Identify which cell holds the provided text, then report its [X, Y] central coordinate. 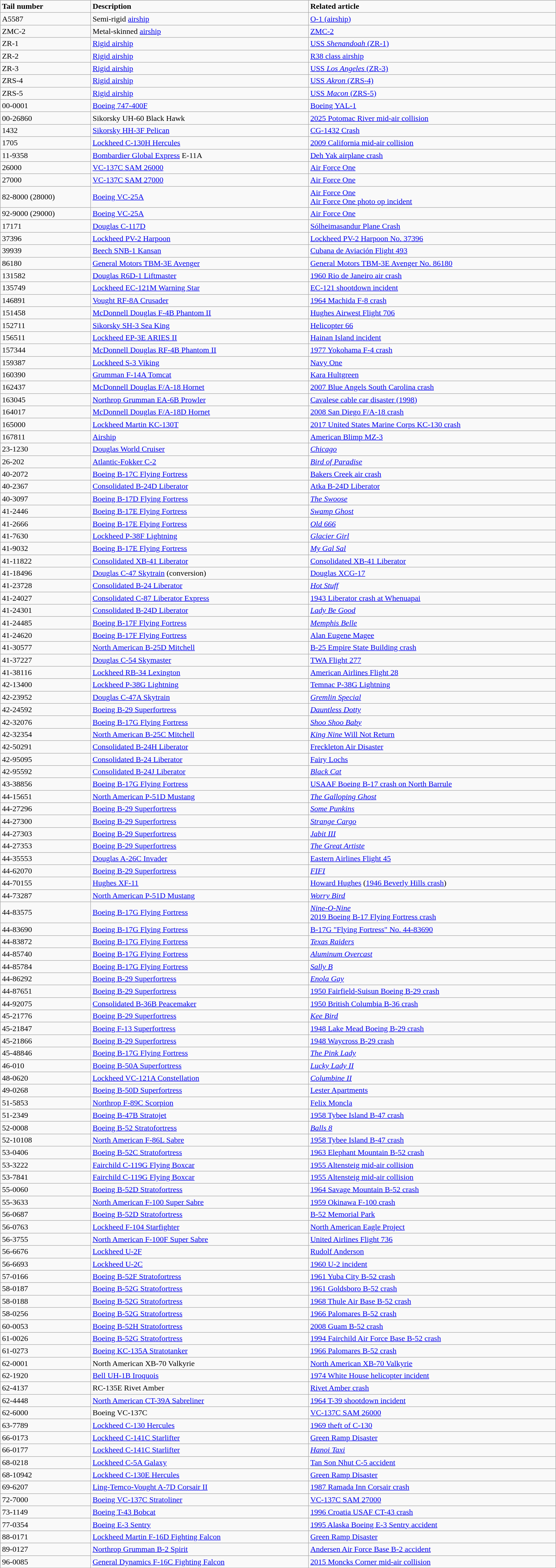
The Swoose [432, 499]
Dauntless Dotty [432, 710]
Vought RF-8A Crusader [200, 300]
1961 Yuba City B-52 crash [432, 1276]
1995 Alaska Boeing E-3 Sentry accident [432, 1524]
Boeing VC-137C [200, 1413]
General Motors TBM-3E Avenger [200, 263]
Hughes Airwest Flight 706 [432, 313]
42-24592 [46, 710]
56-6693 [46, 1264]
Black Cat [432, 772]
Consolidated C-87 Liberator Express [200, 598]
Boeing F-13 Superfortress [200, 1029]
McDonnell Douglas F/A-18 Hornet [200, 387]
RC-135E Rivet Amber [200, 1388]
USS Los Angeles (ZR-3) [432, 68]
Temnac P-38G Lightning [432, 685]
151458 [46, 313]
Lockheed PV-2 Harpoon No. 37396 [432, 238]
Some Punkins [432, 809]
96-0085 [46, 1561]
Boeing T-43 Bobcat [200, 1512]
44-86292 [46, 979]
41-18496 [46, 573]
41-11822 [46, 561]
McDonnell Douglas F/A-18D Hornet [200, 412]
2008 San Diego F/A-18 crash [432, 412]
Strange Cargo [432, 821]
Douglas C-47 Skytrain (conversion) [200, 573]
00-26860 [46, 118]
Chicago [432, 449]
Northrop Grumman B-2 Spirit [200, 1549]
41-24027 [46, 598]
1959 Okinawa F-100 crash [432, 1202]
1987 Ramada Inn Corsair crash [432, 1487]
2008 Guam B-52 crash [432, 1326]
B-52 Memorial Park [432, 1215]
Aluminum Overcast [432, 954]
Lockheed C-130H Hercules [200, 143]
Boeing VC-137C Stratoliner [200, 1500]
62-0001 [46, 1363]
23-1230 [46, 449]
159387 [46, 363]
60-0053 [46, 1326]
Consolidated B-24H Liberator [200, 747]
Sikorsky UH-60 Black Hawk [200, 118]
Alan Eugene Magee [432, 635]
General Motors TBM-3E Avenger No. 86180 [432, 263]
1948 Waycross B-29 crash [432, 1041]
Sólheimasandur Plane Crash [432, 226]
Kara Hultgreen [432, 375]
72-7000 [46, 1500]
Lockheed Martin F-16D Fighting Falcon [200, 1537]
Rivet Amber crash [432, 1388]
Gremlin Special [432, 697]
55-0060 [46, 1190]
EC-121 shootdown incident [432, 288]
63-7789 [46, 1425]
A5587 [46, 19]
O-1 (airship) [432, 19]
McDonnell Douglas F-4B Phantom II [200, 313]
Boeing B-17C Flying Fortress [200, 474]
Atlantic-Fokker C-2 [200, 462]
The Galloping Ghost [432, 797]
73-1149 [46, 1512]
Boeing B-52 Stratofortress [200, 1128]
82-8000 (28000) [46, 197]
Boeing B-52F Stratofortress [200, 1276]
Lockheed S-3 Viking [200, 363]
Sikorsky HH-3F Pelican [200, 130]
11-9358 [46, 155]
1961 Goldsboro B-52 crash [432, 1289]
American Airlines Flight 28 [432, 672]
41-7630 [46, 536]
King Nine Will Not Return [432, 734]
Felix Moncla [432, 1103]
44-27303 [46, 834]
Ling-Temco-Vought A-7D Corsair II [200, 1487]
The Great Artiste [432, 846]
Lester Apartments [432, 1090]
58-0188 [46, 1301]
1950 British Columbia B-36 crash [432, 1004]
62-6000 [46, 1413]
North American Eagle Project [432, 1227]
ZR-2 [46, 56]
Consolidated B-36B Peacemaker [200, 1004]
Enola Gay [432, 979]
44-27296 [46, 809]
Lucky Lady II [432, 1066]
45-48846 [46, 1053]
2017 United States Marine Corps KC-130 crash [432, 424]
62-4448 [46, 1401]
53-0406 [46, 1152]
41-24485 [46, 623]
44-27300 [46, 821]
Consolidated B-24J Liberator [200, 772]
Description [200, 7]
Shoo Shoo Baby [432, 722]
Douglas C-117D [200, 226]
Lockheed PV-2 Harpoon [200, 238]
Navy One [432, 363]
Andersen Air Force Base B-2 accident [432, 1549]
Worry Bird [432, 896]
Hanoi Taxi [432, 1450]
1964 Savage Mountain B-52 crash [432, 1190]
Boeing B-50A Superfortress [200, 1066]
41-38116 [46, 672]
Semi-rigid airship [200, 19]
41-37227 [46, 660]
ZRS-5 [46, 93]
49-0268 [46, 1090]
Hainan Island incident [432, 338]
ZR-1 [46, 44]
ZRS-4 [46, 81]
Sally B [432, 967]
Grumman F-14A Tomcat [200, 375]
Rudolf Anderson [432, 1252]
42-95592 [46, 772]
Lockheed U-2C [200, 1264]
B-25 Empire State Building crash [432, 648]
1977 Yokohama F-4 crash [432, 350]
Cubana de Aviación Flight 493 [432, 251]
51-5853 [46, 1103]
62-1920 [46, 1376]
Nine-O-Nine2019 Boeing B-17 Flying Fortress crash [432, 912]
Lockheed C-5A Galaxy [200, 1462]
Old 666 [432, 524]
TWA Flight 277 [432, 660]
42-32354 [46, 734]
Boeing B-17D Flying Fortress [200, 499]
Sikorsky SH-3 Sea King [200, 325]
56-0763 [46, 1227]
Tan Son Nhut C-5 accident [432, 1462]
Balls 8 [432, 1128]
1432 [46, 130]
56-0687 [46, 1215]
42-13400 [46, 685]
45-21776 [46, 1016]
58-0187 [46, 1289]
B-17G "Flying Fortress" No. 44-83690 [432, 929]
1960 Rio de Janeiro air crash [432, 276]
Tail number [46, 7]
89-0127 [46, 1549]
44-85740 [46, 954]
1705 [46, 143]
Lockheed P-38F Lightning [200, 536]
Metal-skinned airship [200, 31]
R38 class airship [432, 56]
37396 [46, 238]
Northrop F-89C Scorpion [200, 1103]
68-10942 [46, 1475]
Deh Yak airplane crash [432, 155]
42-23952 [46, 697]
Douglas C-54 Skymaster [200, 660]
Lockheed F-104 Starfighter [200, 1227]
44-70155 [46, 883]
Boeing KC-135A Stratotanker [200, 1351]
27000 [46, 180]
CG-1432 Crash [432, 130]
North American B-25C Mitchell [200, 734]
Lady Be Good [432, 611]
167811 [46, 437]
Bird of Paradise [432, 462]
44-92075 [46, 1004]
1969 theft of C-130 [432, 1425]
68-0218 [46, 1462]
2015 Moncks Corner mid-air collision [432, 1561]
52-0008 [46, 1128]
Lockheed P-38G Lightning [200, 685]
Eastern Airlines Flight 45 [432, 858]
1974 White House helicopter incident [432, 1376]
1964 Machida F-8 crash [432, 300]
Lockheed C-130 Hercules [200, 1425]
Memphis Belle [432, 623]
55-3633 [46, 1202]
41-24620 [46, 635]
44-83575 [46, 912]
86180 [46, 263]
51-2349 [46, 1115]
Bombardier Global Express E-11A [200, 155]
1963 Elephant Mountain B-52 crash [432, 1152]
131582 [46, 276]
88-0171 [46, 1537]
162437 [46, 387]
Texas Raiders [432, 942]
Bakers Creek air crash [432, 474]
Helicopter 66 [432, 325]
Boeing E-3 Sentry [200, 1524]
44-35553 [46, 858]
146891 [46, 300]
Related article [432, 7]
Fairy Lochs [432, 759]
44-62070 [46, 871]
66-0173 [46, 1438]
1943 Liberator crash at Whenuapai [432, 598]
Bell UH-1B Iroquois [200, 1376]
44-73287 [46, 896]
52-10108 [46, 1140]
Boeing B-47B Stratojet [200, 1115]
Glacier Girl [432, 536]
44-83872 [46, 942]
Jabit III [432, 834]
USAAF Boeing B-17 crash on North Barrule [432, 784]
Cavalese cable car disaster (1998) [432, 400]
Boeing B-52H Stratofortress [200, 1326]
1950 Fairfield-Suisun Boeing B-29 crash [432, 991]
Douglas World Cruiser [200, 449]
61-0026 [46, 1338]
North American CT-39A Sabreliner [200, 1401]
North American F-100F Super Sabre [200, 1239]
44-87651 [46, 991]
41-30577 [46, 648]
Boeing B-50D Superfortress [200, 1090]
General Dynamics F-16C Fighting Falcon [200, 1561]
66-0177 [46, 1450]
53-7841 [46, 1177]
58-0256 [46, 1314]
Boeing YAL-1 [432, 106]
57-0166 [46, 1276]
26-202 [46, 462]
Columbine II [432, 1078]
1964 T-39 shootdown incident [432, 1401]
40-2072 [46, 474]
41-24301 [46, 611]
Lockheed Martin KC-130T [200, 424]
Douglas XCG-17 [432, 573]
41-2666 [46, 524]
Boeing 747-400F [200, 106]
56-3755 [46, 1239]
USS Shenandoah (ZR-1) [432, 44]
Beech SNB-1 Kansan [200, 251]
00-0001 [46, 106]
FIFI [432, 871]
My Gal Sal [432, 548]
41-23728 [46, 586]
160390 [46, 375]
42-95095 [46, 759]
152711 [46, 325]
56-6676 [46, 1252]
North American F-86L Sabre [200, 1140]
62-4137 [46, 1388]
1948 Lake Mead Boeing B-29 crash [432, 1029]
Lockheed EP-3E ARIES II [200, 338]
156511 [46, 338]
North American B-25D Mitchell [200, 648]
USS Macon (ZRS-5) [432, 93]
Douglas A-26C Invader [200, 858]
42-32076 [46, 722]
Howard Hughes (1946 Beverly Hills crash) [432, 883]
26000 [46, 168]
USS Akron (ZRS-4) [432, 81]
135749 [46, 288]
McDonnell Douglas RF-4B Phantom II [200, 350]
41-9032 [46, 548]
Hot Stuff [432, 586]
1968 Thule Air Base B-52 crash [432, 1301]
40-2367 [46, 486]
165000 [46, 424]
48-0620 [46, 1078]
Lockheed EC-121M Warning Star [200, 288]
77-0354 [46, 1524]
United Airlines Flight 736 [432, 1239]
Lockheed RB-34 Lexington [200, 672]
45-21866 [46, 1041]
Northrop Grumman EA-6B Prowler [200, 400]
Lockheed U-2F [200, 1252]
1994 Fairchild Air Force Base B-52 crash [432, 1338]
Douglas R6D-1 Liftmaster [200, 276]
1996 Croatia USAF CT-43 crash [432, 1512]
164017 [46, 412]
Kee Bird [432, 1016]
44-15651 [46, 797]
61-0273 [46, 1351]
45-21847 [46, 1029]
1960 U-2 incident [432, 1264]
69-6207 [46, 1487]
46-010 [46, 1066]
Atka B-24D Liberator [432, 486]
Douglas C-47A Skytrain [200, 697]
Airship [200, 437]
2007 Blue Angels South Carolina crash [432, 387]
17171 [46, 226]
44-83690 [46, 929]
Freckleton Air Disaster [432, 747]
2025 Potomac River mid-air collision [432, 118]
157344 [46, 350]
44-85784 [46, 967]
Swamp Ghost [432, 511]
44-27353 [46, 846]
2009 California mid-air collision [432, 143]
41-2446 [46, 511]
American Blimp MZ-3 [432, 437]
Boeing B-52C Stratofortress [200, 1152]
53-3222 [46, 1165]
Air Force OneAir Force One photo op incident [432, 197]
ZR-3 [46, 68]
42-50291 [46, 747]
39939 [46, 251]
North American F-100 Super Sabre [200, 1202]
Lockheed VC-121A Constellation [200, 1078]
163045 [46, 400]
40-3097 [46, 499]
43-38856 [46, 784]
92-9000 (29000) [46, 214]
Lockheed C-130E Hercules [200, 1475]
The Pink Lady [432, 1053]
Hughes XF-11 [200, 883]
